Capture the cell that displays the provided text and extract its [x, y] central coordinate. 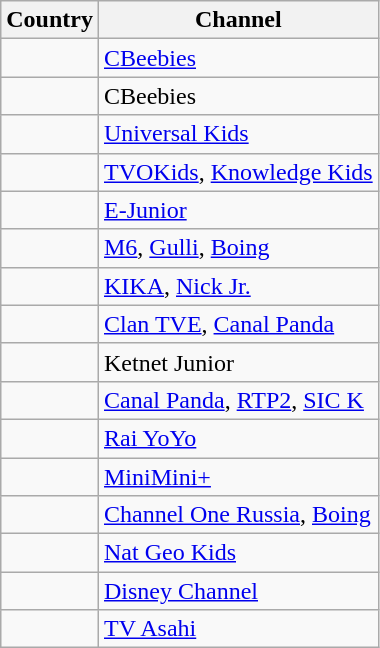
Disney Channel [238, 591]
Canal Panda, RTP2, SIC K [238, 400]
Nat Geo Kids [238, 553]
TVOKids, Knowledge Kids [238, 172]
Clan TVE, Canal Panda [238, 324]
MiniMini+ [238, 477]
KIKA, Nick Jr. [238, 286]
Ketnet Junior [238, 362]
Channel One Russia, Boing [238, 515]
M6, Gulli, Boing [238, 248]
Country [50, 20]
Channel [238, 20]
Rai YoYo [238, 438]
Universal Kids [238, 134]
E-Junior [238, 210]
TV Asahi [238, 629]
